Detect which cell encompasses the target text, then output its (x, y) center coordinate. 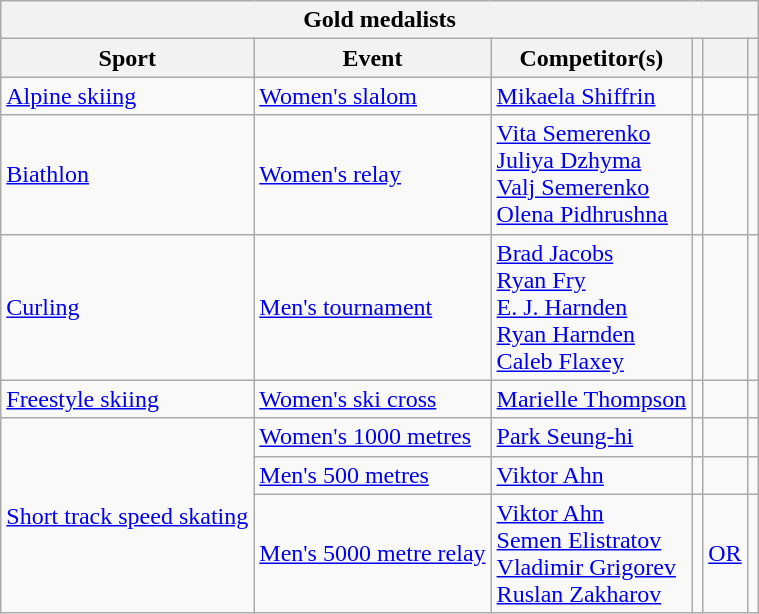
Sport (128, 58)
Women's ski cross (372, 399)
Alpine skiing (128, 96)
Park Seung-hi (592, 437)
Brad JacobsRyan FryE. J. HarndenRyan HarndenCaleb Flaxey (592, 307)
Women's relay (372, 174)
Men's 5000 metre relay (372, 554)
Vita SemerenkoJuliya DzhymaValj SemerenkoOlena Pidhrushna (592, 174)
Mikaela Shiffrin (592, 96)
Viktor Ahn (592, 475)
Short track speed skating (128, 516)
Viktor AhnSemen ElistratovVladimir GrigorevRuslan Zakharov (592, 554)
OR (725, 554)
Event (372, 58)
Biathlon (128, 174)
Freestyle skiing (128, 399)
Marielle Thompson (592, 399)
Men's tournament (372, 307)
Curling (128, 307)
Women's 1000 metres (372, 437)
Competitor(s) (592, 58)
Men's 500 metres (372, 475)
Women's slalom (372, 96)
Gold medalists (380, 20)
